Return the [x, y] coordinate for the center point of the cell that contains the specified text.  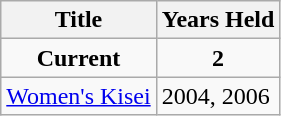
Current [78, 58]
2 [218, 58]
Years Held [218, 20]
Title [78, 20]
Women's Kisei [78, 96]
2004, 2006 [218, 96]
